Output the (X, Y) coordinate of the center of the cell containing the given text.  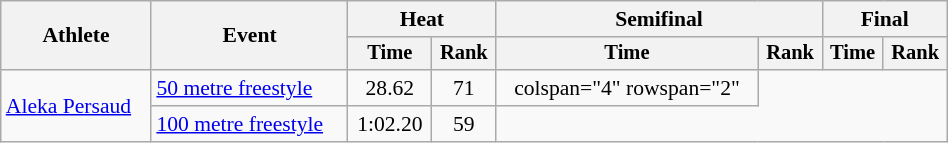
Semifinal (659, 19)
100 metre freestyle (250, 124)
Final (884, 19)
1:02.20 (390, 124)
Event (250, 36)
71 (464, 88)
Heat (422, 19)
Aleka Persaud (76, 106)
50 metre freestyle (250, 88)
28.62 (390, 88)
colspan="4" rowspan="2" (627, 88)
59 (464, 124)
Athlete (76, 36)
